Search for the cell housing the specified text and yield its (x, y) center coordinate. 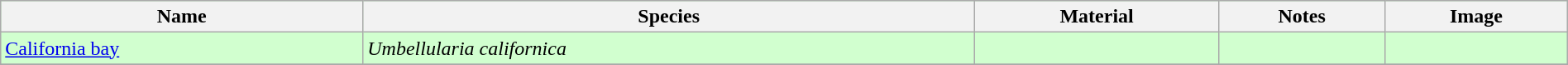
Species (669, 17)
Name (182, 17)
Notes (1302, 17)
California bay (182, 48)
Umbellularia californica (669, 48)
Material (1097, 17)
Image (1477, 17)
